Identify which cell holds the provided text, then report its [x, y] central coordinate. 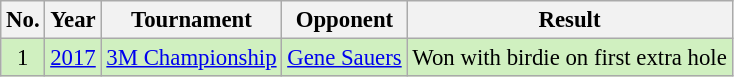
Tournament [192, 20]
Won with birdie on first extra hole [570, 58]
2017 [73, 58]
Year [73, 20]
1 [23, 58]
No. [23, 20]
3M Championship [192, 58]
Result [570, 20]
Gene Sauers [344, 58]
Opponent [344, 20]
